Pinpoint the cell where the given text exists, returning its [x, y] midpoint coordinate. 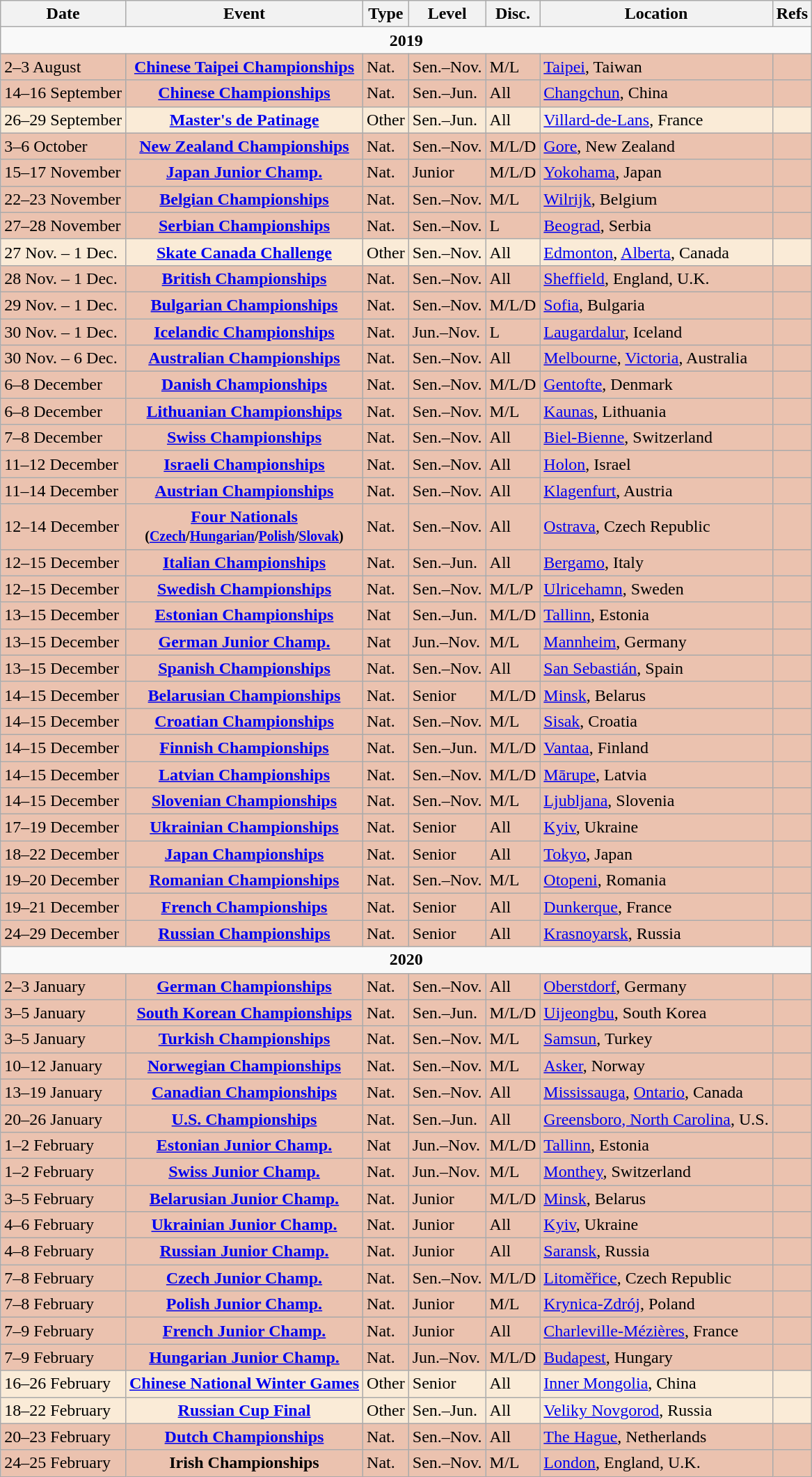
16–26 February [63, 1384]
Monthey, Switzerland [656, 1171]
Villard-de-Lans, France [656, 120]
San Sebastián, Spain [656, 668]
17–19 December [63, 828]
Austrian Championships [244, 491]
London, England, U.K. [656, 1463]
27–28 November [63, 226]
Israeli Championships [244, 464]
Biel-Bienne, Switzerland [656, 438]
Disc. [513, 14]
20–26 January [63, 1119]
M/L/P [513, 589]
28 Nov. – 1 Dec. [63, 278]
11–12 December [63, 464]
Yokohama, Japan [656, 173]
Vantaa, Finland [656, 748]
German Junior Champ. [244, 642]
18–22 February [63, 1410]
Finnish Championships [244, 748]
Ljubljana, Slovenia [656, 801]
New Zealand Championships [244, 146]
Dunkerque, France [656, 907]
Russian Junior Champ. [244, 1251]
Skate Canada Challenge [244, 252]
12–14 December [63, 526]
Melbourne, Victoria, Australia [656, 358]
Asker, Norway [656, 1066]
U.S. Championships [244, 1119]
Master's de Patinage [244, 120]
Litoměřice, Czech Republic [656, 1278]
Laugardalur, Iceland [656, 332]
Belarusian Championships [244, 695]
Krynica-Zdrój, Poland [656, 1304]
The Hague, Netherlands [656, 1437]
Event [244, 14]
Chinese Taipei Championships [244, 67]
Uijeongbu, South Korea [656, 1013]
Sofia, Bulgaria [656, 305]
Spanish Championships [244, 668]
19–20 December [63, 880]
Tokyo, Japan [656, 854]
Japan Junior Champ. [244, 173]
Italian Championships [244, 562]
Slovenian Championships [244, 801]
Four Nationals (Czech/Hungarian/Polish/Slovak) [244, 526]
22–23 November [63, 199]
2019 [406, 40]
Chinese Championships [244, 93]
Russian Championships [244, 933]
Changchun, China [656, 93]
27 Nov. – 1 Dec. [63, 252]
Serbian Championships [244, 226]
Turkish Championships [244, 1039]
2020 [406, 960]
Ukrainian Junior Champ. [244, 1225]
Japan Championships [244, 854]
Klagenfurt, Austria [656, 491]
Canadian Championships [244, 1092]
Bulgarian Championships [244, 305]
Type [386, 14]
Taipei, Taiwan [656, 67]
Australian Championships [244, 358]
French Championships [244, 907]
Czech Junior Champ. [244, 1278]
Belarusian Junior Champ. [244, 1198]
Swedish Championships [244, 589]
19–21 December [63, 907]
Gentofte, Denmark [656, 385]
Edmonton, Alberta, Canada [656, 252]
Saransk, Russia [656, 1251]
Romanian Championships [244, 880]
Bergamo, Italy [656, 562]
3–5 February [63, 1198]
Greensboro, North Carolina, U.S. [656, 1119]
Level [447, 14]
Mannheim, Germany [656, 642]
Veliky Novgorod, Russia [656, 1410]
24–25 February [63, 1463]
Ostrava, Czech Republic [656, 526]
Hungarian Junior Champ. [244, 1357]
Wilrijk, Belgium [656, 199]
30 Nov. – 6 Dec. [63, 358]
7–8 December [63, 438]
Krasnoyarsk, Russia [656, 933]
4–6 February [63, 1225]
Danish Championships [244, 385]
Norwegian Championships [244, 1066]
Otopeni, Romania [656, 880]
Lithuanian Championships [244, 411]
Mississauga, Ontario, Canada [656, 1092]
Sheffield, England, U.K. [656, 278]
15–17 November [63, 173]
3–6 October [63, 146]
Dutch Championships [244, 1437]
Latvian Championships [244, 775]
South Korean Championships [244, 1013]
13–19 January [63, 1092]
Oberstdorf, Germany [656, 986]
Beograd, Serbia [656, 226]
Gore, New Zealand [656, 146]
Chinese National Winter Games [244, 1384]
British Championships [244, 278]
Icelandic Championships [244, 332]
11–14 December [63, 491]
Ukrainian Championships [244, 828]
Irish Championships [244, 1463]
Swiss Junior Champ. [244, 1171]
Estonian Championships [244, 615]
2–3 January [63, 986]
Russian Cup Final [244, 1410]
26–29 September [63, 120]
Date [63, 14]
20–23 February [63, 1437]
Ulricehamn, Sweden [656, 589]
Inner Mongolia, China [656, 1384]
German Championships [244, 986]
Croatian Championships [244, 721]
10–12 January [63, 1066]
2–3 August [63, 67]
24–29 December [63, 933]
30 Nov. – 1 Dec. [63, 332]
Charleville-Mézières, France [656, 1331]
Kaunas, Lithuania [656, 411]
Location [656, 14]
Refs [792, 14]
Mārupe, Latvia [656, 775]
Sisak, Croatia [656, 721]
Belgian Championships [244, 199]
Budapest, Hungary [656, 1357]
Polish Junior Champ. [244, 1304]
Swiss Championships [244, 438]
29 Nov. – 1 Dec. [63, 305]
Holon, Israel [656, 464]
14–16 September [63, 93]
4–8 February [63, 1251]
Estonian Junior Champ. [244, 1145]
French Junior Champ. [244, 1331]
18–22 December [63, 854]
Samsun, Turkey [656, 1039]
